Scan for the cell matching the given text and deliver its [x, y] coordinate at center. 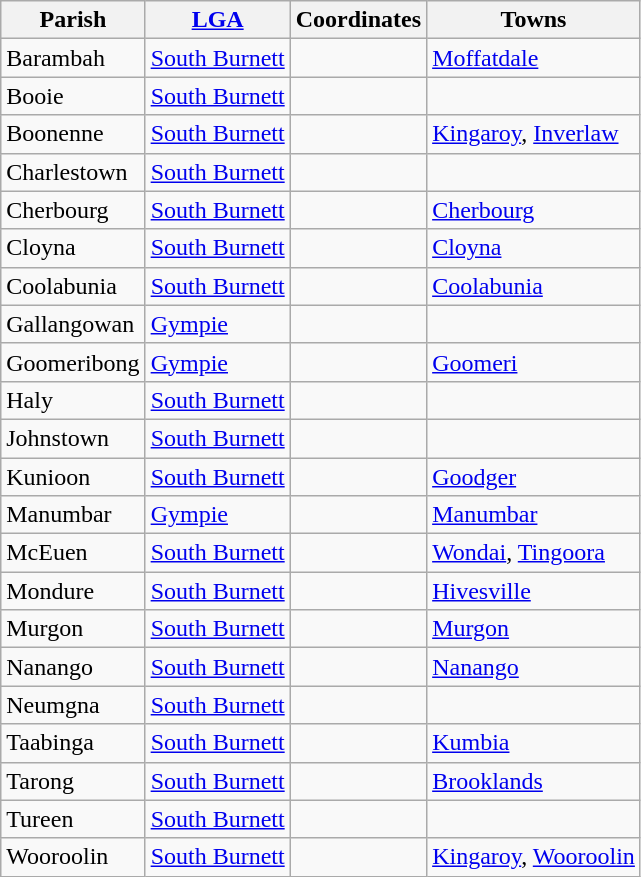
Neumgna [73, 705]
Parish [73, 20]
Johnstown [73, 438]
Goomeribong [73, 362]
Booie [73, 96]
Goomeri [534, 362]
Coordinates [358, 20]
Mondure [73, 591]
Gallangowan [73, 324]
Wondai, Tingoora [534, 553]
Haly [73, 400]
Tureen [73, 819]
Kingaroy, Inverlaw [534, 134]
LGA [218, 20]
Charlestown [73, 172]
Kunioon [73, 477]
Goodger [534, 477]
Kumbia [534, 743]
Taabinga [73, 743]
Barambah [73, 58]
Brooklands [534, 781]
McEuen [73, 553]
Towns [534, 20]
Hivesville [534, 591]
Kingaroy, Wooroolin [534, 857]
Moffatdale [534, 58]
Tarong [73, 781]
Boonenne [73, 134]
Wooroolin [73, 857]
